Determine the [X, Y] coordinate at the center of the cell enclosing the given text.  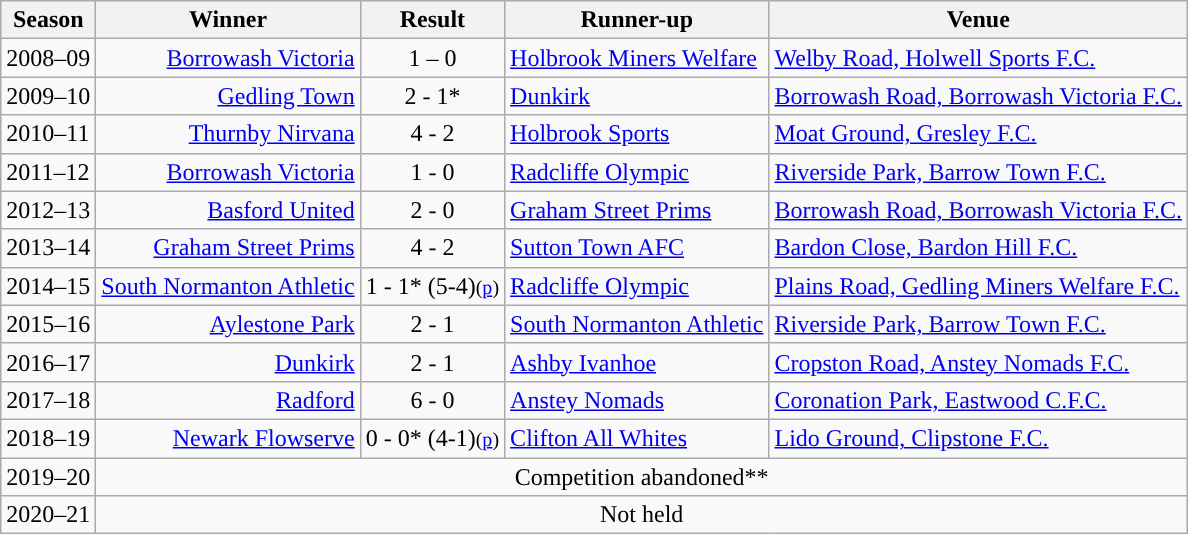
1 - 1* (5-4)(p) [432, 286]
Clifton All Whites [637, 438]
Newark Flowserve [228, 438]
2 - 0 [432, 210]
1 – 0 [432, 58]
2017–18 [48, 400]
Bardon Close, Bardon Hill F.C. [978, 248]
Sutton Town AFC [637, 248]
Season [48, 20]
Competition abandoned** [642, 477]
2012–13 [48, 210]
Anstey Nomads [637, 400]
Runner-up [637, 20]
2009–10 [48, 96]
2018–19 [48, 438]
Venue [978, 20]
Result [432, 20]
Radford [228, 400]
Plains Road, Gedling Miners Welfare F.C. [978, 286]
2015–16 [48, 324]
Winner [228, 20]
Not held [642, 515]
Aylestone Park [228, 324]
0 - 0* (4-1)(p) [432, 438]
Ashby Ivanhoe [637, 362]
Thurnby Nirvana [228, 134]
2020–21 [48, 515]
Coronation Park, Eastwood C.F.C. [978, 400]
2014–15 [48, 286]
2016–17 [48, 362]
Welby Road, Holwell Sports F.C. [978, 58]
Holbrook Miners Welfare [637, 58]
6 - 0 [432, 400]
2010–11 [48, 134]
2 - 1* [432, 96]
Cropston Road, Anstey Nomads F.C. [978, 362]
1 - 0 [432, 172]
Lido Ground, Clipstone F.C. [978, 438]
Basford United [228, 210]
2019–20 [48, 477]
2008–09 [48, 58]
Holbrook Sports [637, 134]
2011–12 [48, 172]
Moat Ground, Gresley F.C. [978, 134]
2013–14 [48, 248]
Gedling Town [228, 96]
